Capture the cell that displays the provided text and extract its (x, y) central coordinate. 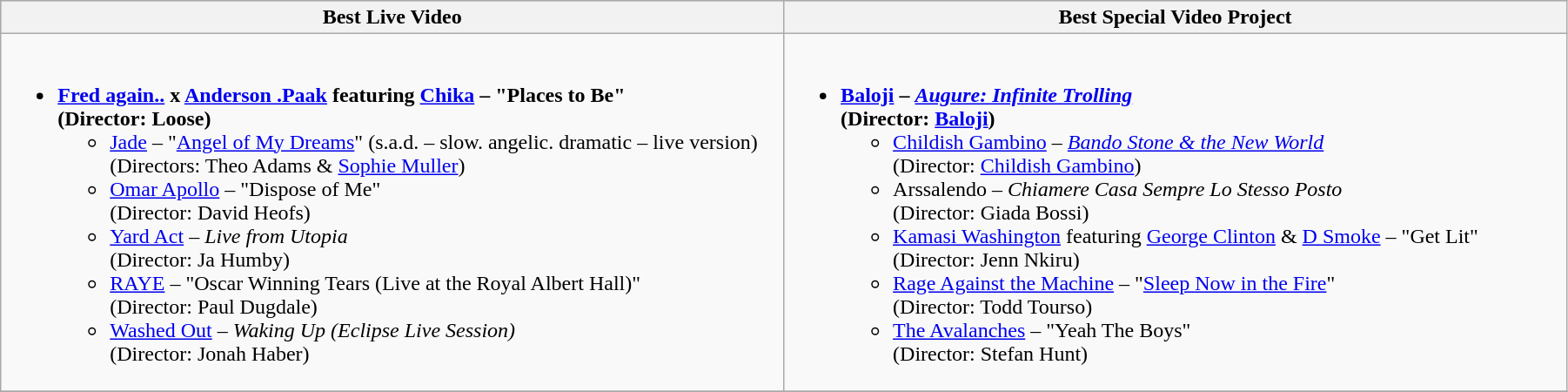
Best Special Video Project (1176, 17)
Best Live Video (392, 17)
